Return (x, y) of the center of cell containing provided text 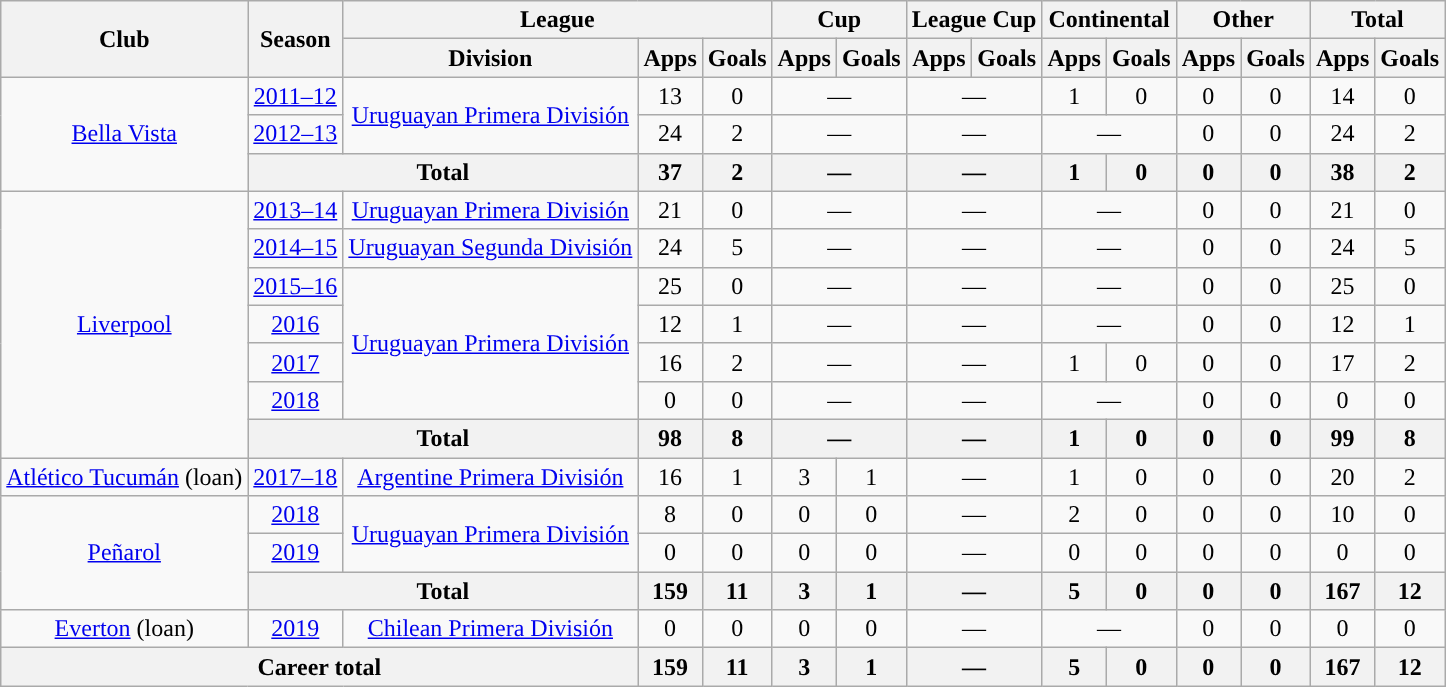
Club (124, 39)
Bella Vista (124, 134)
10 (1342, 515)
2016 (296, 324)
2017 (296, 362)
2012–13 (296, 134)
2011–12 (296, 96)
Liverpool (124, 324)
17 (1342, 362)
League Cup (974, 20)
Continental (1109, 20)
Uruguayan Segunda División (490, 248)
20 (1342, 477)
99 (1342, 438)
2017–18 (296, 477)
38 (1342, 172)
Other (1243, 20)
Argentine Primera División (490, 477)
Cup (839, 20)
2015–16 (296, 286)
13 (670, 96)
Division (490, 58)
Peñarol (124, 553)
98 (670, 438)
Atlético Tucumán (loan) (124, 477)
League (558, 20)
2014–15 (296, 248)
Everton (loan) (124, 629)
37 (670, 172)
Season (296, 39)
Career total (320, 667)
Chilean Primera División (490, 629)
2013–14 (296, 210)
14 (1342, 96)
